Search for the cell housing the specified text and yield its (x, y) center coordinate. 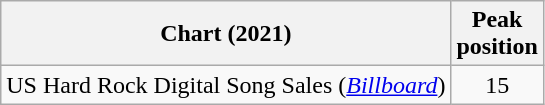
US Hard Rock Digital Song Sales (Billboard) (226, 85)
Peakposition (497, 34)
15 (497, 85)
Chart (2021) (226, 34)
